From the cell containing the given text, extract its center point as (X, Y) coordinate. 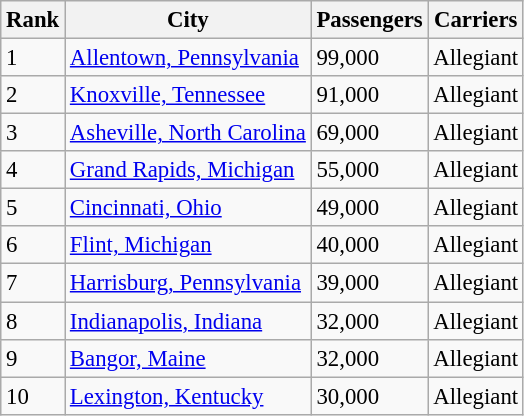
Rank (33, 20)
2 (33, 95)
Asheville, North Carolina (188, 133)
99,000 (370, 58)
39,000 (370, 283)
Bangor, Maine (188, 358)
6 (33, 245)
Harrisburg, Pennsylvania (188, 283)
69,000 (370, 133)
Indianapolis, Indiana (188, 321)
City (188, 20)
1 (33, 58)
Passengers (370, 20)
55,000 (370, 170)
3 (33, 133)
10 (33, 396)
Cincinnati, Ohio (188, 208)
Grand Rapids, Michigan (188, 170)
40,000 (370, 245)
30,000 (370, 396)
Allentown, Pennsylvania (188, 58)
Carriers (476, 20)
7 (33, 283)
Knoxville, Tennessee (188, 95)
Flint, Michigan (188, 245)
49,000 (370, 208)
91,000 (370, 95)
4 (33, 170)
5 (33, 208)
9 (33, 358)
Lexington, Kentucky (188, 396)
8 (33, 321)
